Return [x, y] of the center of cell containing provided text 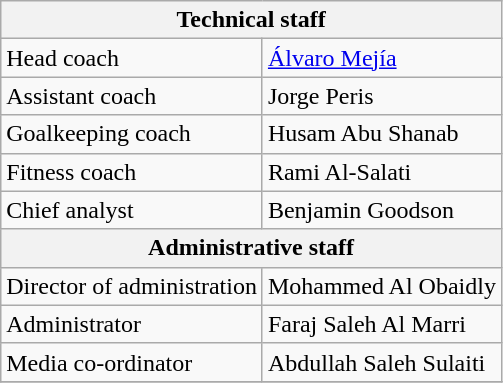
Director of administration [132, 286]
Media co-ordinator [132, 362]
Head coach [132, 58]
Faraj Saleh Al Marri [382, 324]
Husam Abu Shanab [382, 134]
Administrator [132, 324]
Fitness coach [132, 172]
Technical staff [252, 20]
Abdullah Saleh Sulaiti [382, 362]
Assistant coach [132, 96]
Goalkeeping coach [132, 134]
Benjamin Goodson [382, 210]
Álvaro Mejía [382, 58]
Rami Al-Salati [382, 172]
Mohammed Al Obaidly [382, 286]
Chief analyst [132, 210]
Administrative staff [252, 248]
Jorge Peris [382, 96]
